Pinpoint the cell where the given text exists, returning its (x, y) midpoint coordinate. 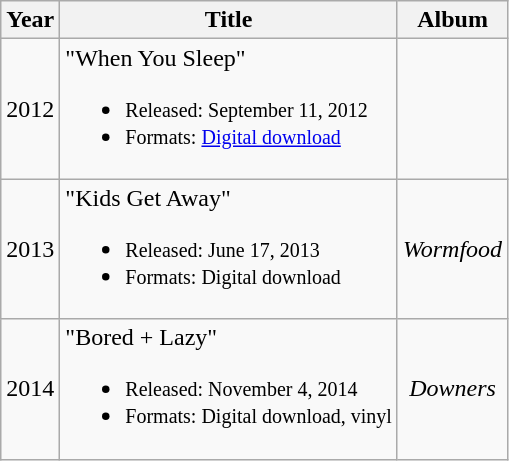
"When You Sleep"Released: September 11, 2012Formats: Digital download (229, 109)
2014 (30, 389)
Wormfood (452, 249)
2012 (30, 109)
"Bored + Lazy"Released: November 4, 2014Formats: Digital download, vinyl (229, 389)
Year (30, 20)
"Kids Get Away"Released: June 17, 2013Formats: Digital download (229, 249)
Downers (452, 389)
Title (229, 20)
2013 (30, 249)
Album (452, 20)
